Return (x, y) of the center of cell containing provided text 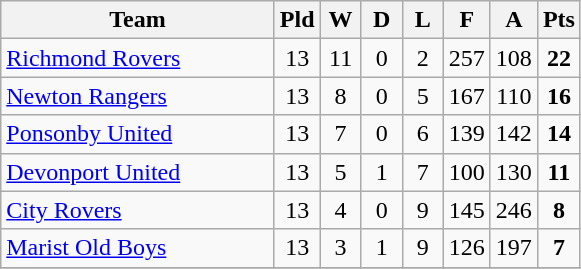
167 (466, 96)
6 (422, 134)
L (422, 20)
246 (514, 210)
108 (514, 58)
Ponsonby United (138, 134)
100 (466, 172)
D (382, 20)
F (466, 20)
130 (514, 172)
2 (422, 58)
Marist Old Boys (138, 248)
197 (514, 248)
139 (466, 134)
Pld (297, 20)
A (514, 20)
Richmond Rovers (138, 58)
14 (558, 134)
16 (558, 96)
W (340, 20)
142 (514, 134)
126 (466, 248)
Devonport United (138, 172)
3 (340, 248)
4 (340, 210)
Team (138, 20)
22 (558, 58)
City Rovers (138, 210)
110 (514, 96)
Newton Rangers (138, 96)
145 (466, 210)
Pts (558, 20)
257 (466, 58)
